Provide the (x, y) coordinate of the cell's center where the given text is located.  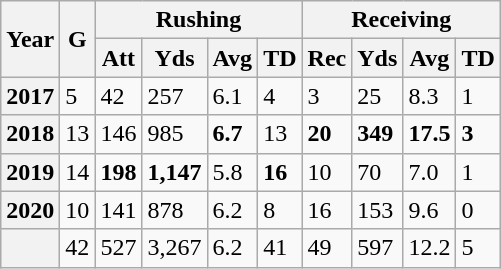
3,267 (174, 248)
41 (280, 248)
12.2 (430, 248)
597 (378, 248)
0 (478, 210)
198 (118, 172)
141 (118, 210)
8.3 (430, 96)
153 (378, 210)
17.5 (430, 134)
527 (118, 248)
1,147 (174, 172)
25 (378, 96)
70 (378, 172)
49 (327, 248)
4 (280, 96)
Rushing (198, 20)
Rec (327, 58)
146 (118, 134)
Year (30, 39)
257 (174, 96)
349 (378, 134)
14 (78, 172)
9.6 (430, 210)
985 (174, 134)
2018 (30, 134)
878 (174, 210)
2020 (30, 210)
Att (118, 58)
Receiving (401, 20)
7.0 (430, 172)
2017 (30, 96)
5.8 (232, 172)
8 (280, 210)
6.1 (232, 96)
2019 (30, 172)
20 (327, 134)
6.7 (232, 134)
G (78, 39)
